Scan for the cell matching the given text and deliver its [X, Y] coordinate at center. 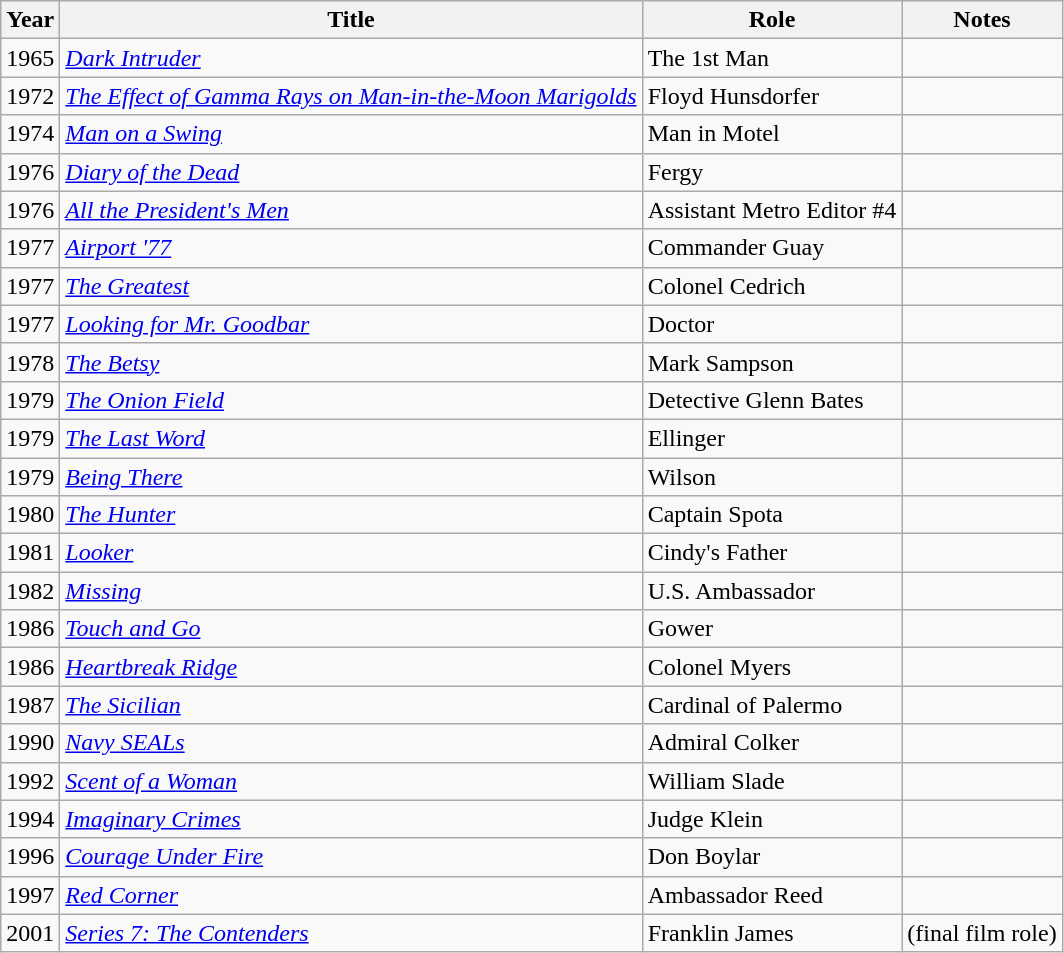
1996 [30, 857]
Year [30, 20]
Touch and Go [351, 629]
Franklin James [772, 933]
The Effect of Gamma Rays on Man-in-the-Moon Marigolds [351, 96]
U.S. Ambassador [772, 591]
Man on a Swing [351, 134]
Scent of a Woman [351, 781]
Looking for Mr. Goodbar [351, 324]
Don Boylar [772, 857]
Wilson [772, 477]
Looker [351, 553]
Colonel Myers [772, 667]
Courage Under Fire [351, 857]
The Sicilian [351, 705]
1972 [30, 96]
1997 [30, 895]
The Last Word [351, 438]
Floyd Hunsdorfer [772, 96]
Red Corner [351, 895]
Assistant Metro Editor #4 [772, 210]
Title [351, 20]
William Slade [772, 781]
Imaginary Crimes [351, 819]
The Betsy [351, 362]
1987 [30, 705]
Gower [772, 629]
Colonel Cedrich [772, 286]
1994 [30, 819]
1978 [30, 362]
Fergy [772, 172]
(final film role) [982, 933]
The 1st Man [772, 58]
1965 [30, 58]
Heartbreak Ridge [351, 667]
The Onion Field [351, 400]
Commander Guay [772, 248]
Series 7: The Contenders [351, 933]
Cindy's Father [772, 553]
Man in Motel [772, 134]
2001 [30, 933]
Role [772, 20]
Ambassador Reed [772, 895]
Missing [351, 591]
Captain Spota [772, 515]
Mark Sampson [772, 362]
Judge Klein [772, 819]
Diary of the Dead [351, 172]
Doctor [772, 324]
Detective Glenn Bates [772, 400]
Notes [982, 20]
The Greatest [351, 286]
1974 [30, 134]
Admiral Colker [772, 743]
1992 [30, 781]
Cardinal of Palermo [772, 705]
1990 [30, 743]
Airport '77 [351, 248]
Navy SEALs [351, 743]
1982 [30, 591]
1981 [30, 553]
Dark Intruder [351, 58]
Ellinger [772, 438]
Being There [351, 477]
All the President's Men [351, 210]
The Hunter [351, 515]
1980 [30, 515]
